Find where the given text appears and provide that cell's center as (x, y) coordinate. 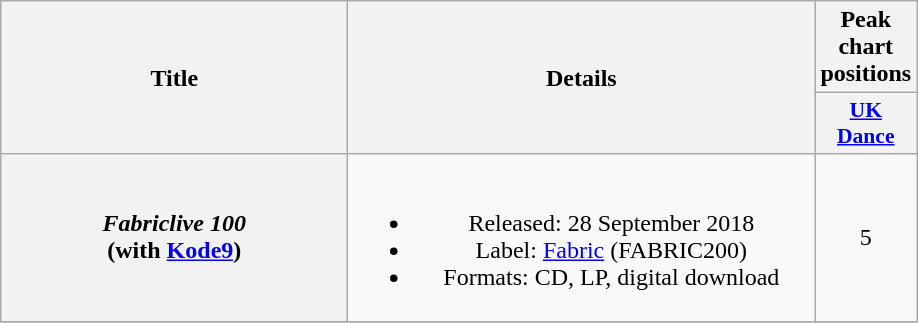
Title (174, 78)
5 (866, 238)
Released: 28 September 2018Label: Fabric (FABRIC200)Formats: CD, LP, digital download (582, 238)
UKDance (866, 124)
Peak chart positions (866, 47)
Details (582, 78)
Fabriclive 100(with Kode9) (174, 238)
